Output the (x, y) coordinate of the center of the cell containing the given text.  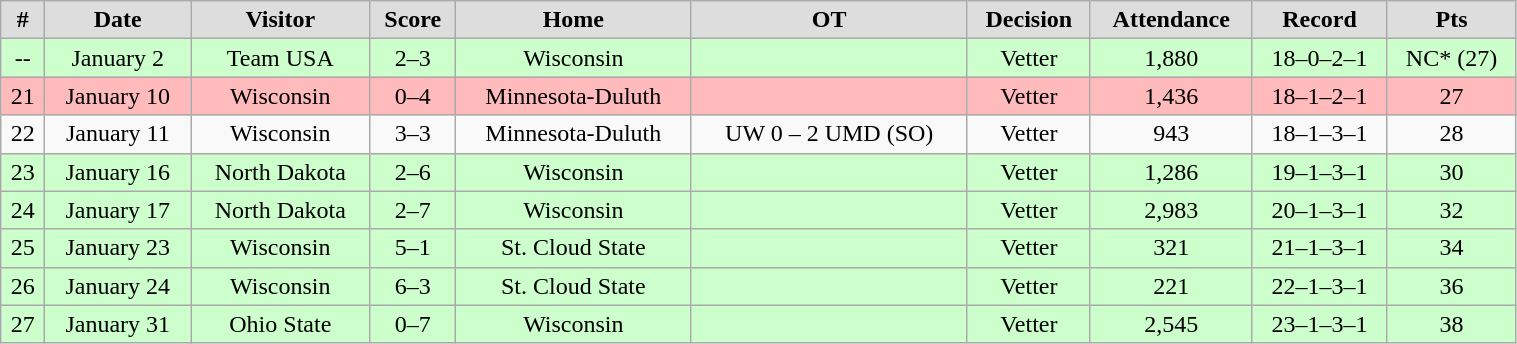
Ohio State (280, 324)
18–1–2–1 (1320, 96)
21–1–3–1 (1320, 248)
OT (829, 20)
32 (1452, 210)
34 (1452, 248)
UW 0 – 2 UMD (SO) (829, 134)
# (23, 20)
6–3 (413, 286)
Score (413, 20)
Date (118, 20)
2,545 (1171, 324)
Team USA (280, 58)
943 (1171, 134)
321 (1171, 248)
22 (23, 134)
21 (23, 96)
January 2 (118, 58)
1,880 (1171, 58)
25 (23, 248)
January 16 (118, 172)
38 (1452, 324)
18–1–3–1 (1320, 134)
1,286 (1171, 172)
January 31 (118, 324)
January 11 (118, 134)
23 (23, 172)
January 24 (118, 286)
2,983 (1171, 210)
18–0–2–1 (1320, 58)
Attendance (1171, 20)
Visitor (280, 20)
NC* (27) (1452, 58)
2–3 (413, 58)
Home (574, 20)
January 23 (118, 248)
221 (1171, 286)
Record (1320, 20)
28 (1452, 134)
2–7 (413, 210)
Decision (1028, 20)
January 10 (118, 96)
-- (23, 58)
5–1 (413, 248)
Pts (1452, 20)
30 (1452, 172)
22–1–3–1 (1320, 286)
19–1–3–1 (1320, 172)
0–7 (413, 324)
20–1–3–1 (1320, 210)
January 17 (118, 210)
36 (1452, 286)
26 (23, 286)
3–3 (413, 134)
24 (23, 210)
0–4 (413, 96)
2–6 (413, 172)
23–1–3–1 (1320, 324)
1,436 (1171, 96)
